Return [x, y] of the center of cell containing provided text 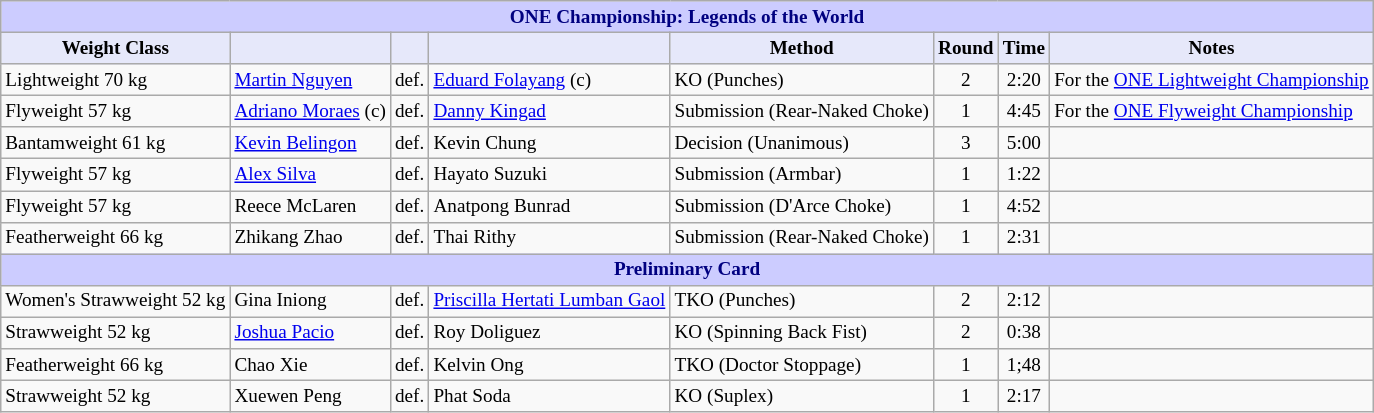
Weight Class [116, 48]
Gina Iniong [310, 301]
Kelvin Ong [550, 365]
Alex Silva [310, 175]
Reece McLaren [310, 206]
KO (Spinning Back Fist) [802, 333]
Kevin Chung [550, 143]
Round [966, 48]
Martin Nguyen [310, 80]
Adriano Moraes (c) [310, 111]
Bantamweight 61 kg [116, 143]
Danny Kingad [550, 111]
Time [1024, 48]
TKO (Punches) [802, 301]
Submission (D'Arce Choke) [802, 206]
Zhikang Zhao [310, 238]
For the ONE Flyweight Championship [1212, 111]
Joshua Pacio [310, 333]
1;48 [1024, 365]
2:31 [1024, 238]
For the ONE Lightweight Championship [1212, 80]
2:12 [1024, 301]
Roy Doliguez [550, 333]
Thai Rithy [550, 238]
KO (Punches) [802, 80]
Chao Xie [310, 365]
KO (Suplex) [802, 396]
1:22 [1024, 175]
Phat Soda [550, 396]
Submission (Armbar) [802, 175]
TKO (Doctor Stoppage) [802, 365]
4:52 [1024, 206]
Lightweight 70 kg [116, 80]
Preliminary Card [688, 270]
2:17 [1024, 396]
3 [966, 143]
Priscilla Hertati Lumban Gaol [550, 301]
ONE Championship: Legends of the World [688, 17]
0:38 [1024, 333]
Eduard Folayang (c) [550, 80]
Xuewen Peng [310, 396]
2:20 [1024, 80]
4:45 [1024, 111]
Decision (Unanimous) [802, 143]
Kevin Belingon [310, 143]
5:00 [1024, 143]
Method [802, 48]
Anatpong Bunrad [550, 206]
Notes [1212, 48]
Hayato Suzuki [550, 175]
Women's Strawweight 52 kg [116, 301]
